Return the (x, y) coordinate for the center point of the cell that contains the specified text.  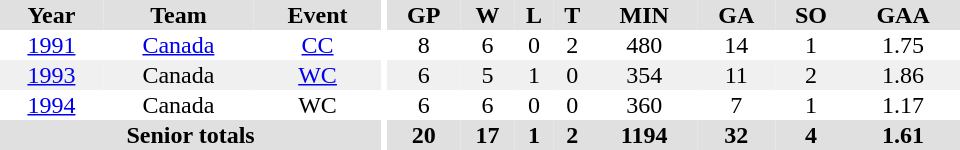
Event (318, 15)
CC (318, 45)
Senior totals (190, 135)
5 (487, 75)
480 (644, 45)
360 (644, 105)
1993 (52, 75)
T (572, 15)
W (487, 15)
1194 (644, 135)
1.75 (903, 45)
20 (424, 135)
Year (52, 15)
8 (424, 45)
GP (424, 15)
Team (178, 15)
17 (487, 135)
1.61 (903, 135)
L (534, 15)
11 (736, 75)
14 (736, 45)
SO (812, 15)
1.17 (903, 105)
32 (736, 135)
354 (644, 75)
1991 (52, 45)
1994 (52, 105)
4 (812, 135)
7 (736, 105)
GA (736, 15)
MIN (644, 15)
1.86 (903, 75)
GAA (903, 15)
